Pinpoint the cell where the given text exists, returning its [x, y] midpoint coordinate. 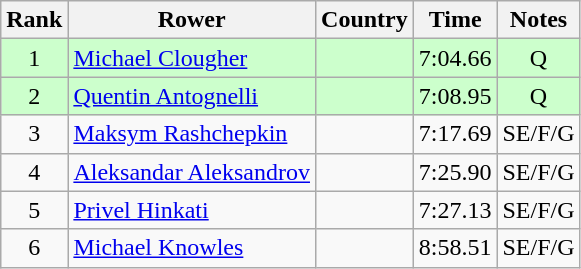
8:58.51 [455, 248]
Aleksandar Aleksandrov [192, 172]
Rower [192, 20]
7:27.13 [455, 210]
3 [34, 134]
Quentin Antognelli [192, 96]
Michael Knowles [192, 248]
7:25.90 [455, 172]
1 [34, 58]
2 [34, 96]
7:17.69 [455, 134]
6 [34, 248]
7:04.66 [455, 58]
Time [455, 20]
7:08.95 [455, 96]
5 [34, 210]
Maksym Rashchepkin [192, 134]
Michael Clougher [192, 58]
Country [365, 20]
4 [34, 172]
Notes [538, 20]
Privel Hinkati [192, 210]
Rank [34, 20]
